Capture the cell that displays the provided text and extract its (x, y) central coordinate. 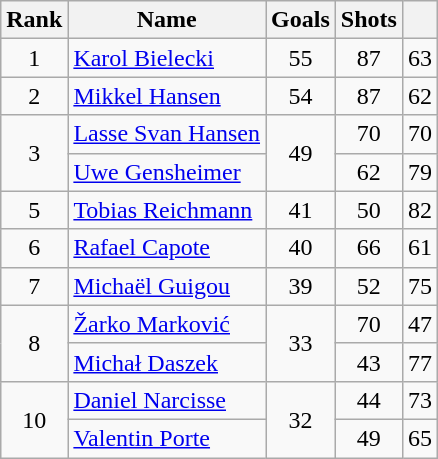
40 (301, 248)
73 (420, 400)
Goals (301, 20)
2 (34, 96)
79 (420, 172)
Rank (34, 20)
Rafael Capote (167, 248)
Michaël Guigou (167, 286)
Karol Bielecki (167, 58)
33 (301, 343)
82 (420, 210)
5 (34, 210)
77 (420, 362)
7 (34, 286)
44 (368, 400)
66 (368, 248)
3 (34, 153)
54 (301, 96)
Valentin Porte (167, 438)
55 (301, 58)
75 (420, 286)
61 (420, 248)
Žarko Marković (167, 324)
52 (368, 286)
47 (420, 324)
Uwe Gensheimer (167, 172)
63 (420, 58)
8 (34, 343)
Michał Daszek (167, 362)
50 (368, 210)
Mikkel Hansen (167, 96)
Daniel Narcisse (167, 400)
Name (167, 20)
6 (34, 248)
39 (301, 286)
41 (301, 210)
Shots (368, 20)
65 (420, 438)
Lasse Svan Hansen (167, 134)
1 (34, 58)
10 (34, 419)
Tobias Reichmann (167, 210)
32 (301, 419)
43 (368, 362)
